For the text-containing cell, return its midpoint in [X, Y] coordinate format. 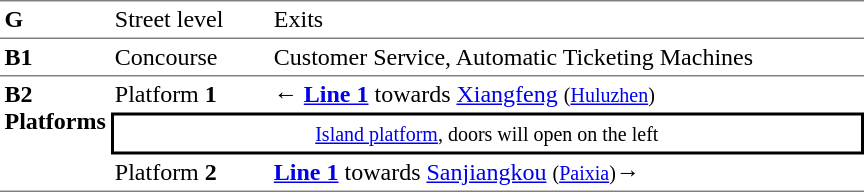
Platform 1 [190, 94]
← Line 1 towards Xiangfeng (Huluzhen) [566, 94]
Customer Service, Automatic Ticketing Machines [566, 58]
Street level [190, 19]
Exits [566, 19]
Platform 2 [190, 173]
B1 [55, 58]
B2Platforms [55, 134]
G [55, 19]
Concourse [190, 58]
Island platform, doors will open on the left [486, 133]
Line 1 towards Sanjiangkou (Paixia)→ [566, 173]
